Scan for the cell matching the given text and deliver its [x, y] coordinate at center. 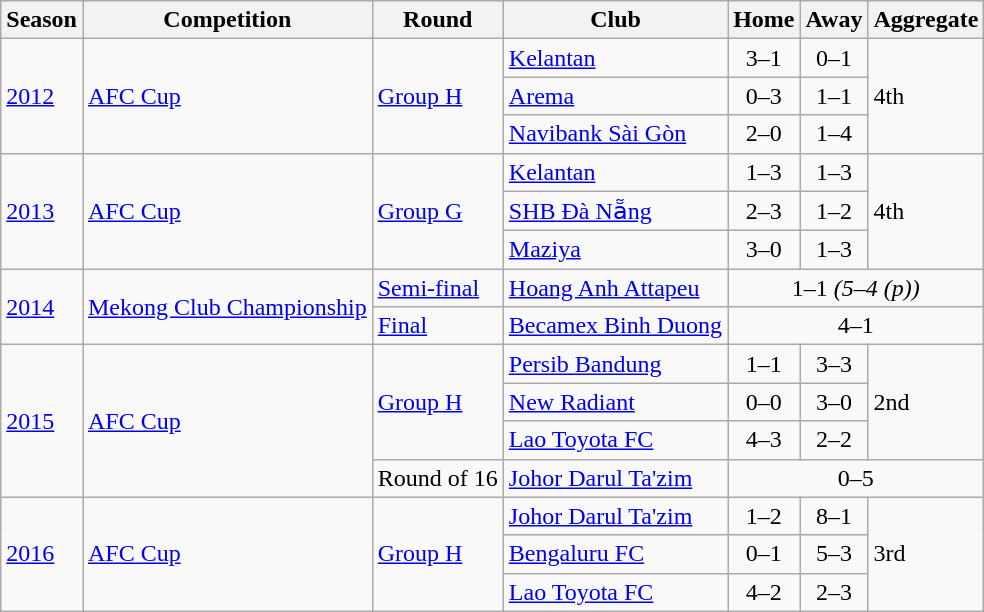
0–3 [764, 96]
Maziya [615, 250]
4–1 [856, 326]
Arema [615, 96]
2016 [42, 554]
5–3 [834, 554]
Semi-final [438, 288]
1–1 (5–4 (p)) [856, 288]
Away [834, 20]
2012 [42, 96]
Aggregate [926, 20]
3–3 [834, 364]
Bengaluru FC [615, 554]
Persib Bandung [615, 364]
Final [438, 326]
Mekong Club Championship [227, 307]
Season [42, 20]
3rd [926, 554]
Home [764, 20]
2–2 [834, 440]
Hoang Anh Attapeu [615, 288]
2013 [42, 211]
4–3 [764, 440]
0–5 [856, 478]
Group G [438, 211]
Competition [227, 20]
SHB Đà Nẵng [615, 211]
4–2 [764, 592]
Navibank Sài Gòn [615, 134]
Round of 16 [438, 478]
2015 [42, 421]
2–0 [764, 134]
2nd [926, 402]
Becamex Binh Duong [615, 326]
0–0 [764, 402]
8–1 [834, 516]
New Radiant [615, 402]
2014 [42, 307]
Round [438, 20]
3–1 [764, 58]
Club [615, 20]
1–4 [834, 134]
